Return (x, y) of the center of cell containing provided text 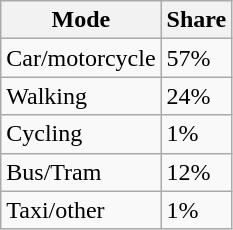
57% (196, 58)
Taxi/other (81, 210)
24% (196, 96)
Car/motorcycle (81, 58)
Mode (81, 20)
Walking (81, 96)
Bus/Tram (81, 172)
Share (196, 20)
Cycling (81, 134)
12% (196, 172)
